Scan for the cell matching the given text and deliver its (X, Y) coordinate at center. 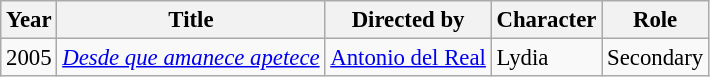
Title (191, 20)
Desde que amanece apetece (191, 58)
Lydia (546, 58)
Antonio del Real (408, 58)
Character (546, 20)
Role (656, 20)
Directed by (408, 20)
2005 (29, 58)
Year (29, 20)
Secondary (656, 58)
